Search for the cell housing the specified text and yield its [X, Y] center coordinate. 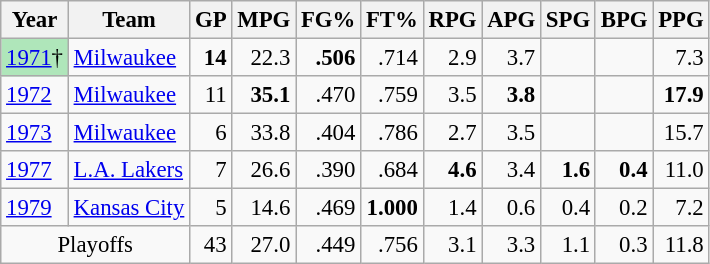
Team [128, 20]
1971† [35, 58]
5 [211, 208]
1.1 [568, 245]
3.4 [512, 170]
11.8 [681, 245]
0.3 [624, 245]
GP [211, 20]
15.7 [681, 133]
14 [211, 58]
1979 [35, 208]
.404 [328, 133]
1.6 [568, 170]
17.9 [681, 95]
0.2 [624, 208]
27.0 [264, 245]
14.6 [264, 208]
.714 [392, 58]
.756 [392, 245]
43 [211, 245]
SPG [568, 20]
11 [211, 95]
1972 [35, 95]
3.1 [452, 245]
1973 [35, 133]
1977 [35, 170]
7 [211, 170]
.506 [328, 58]
Year [35, 20]
BPG [624, 20]
.390 [328, 170]
33.8 [264, 133]
FG% [328, 20]
6 [211, 133]
.786 [392, 133]
0.6 [512, 208]
MPG [264, 20]
7.2 [681, 208]
.684 [392, 170]
1.000 [392, 208]
2.9 [452, 58]
L.A. Lakers [128, 170]
3.7 [512, 58]
26.6 [264, 170]
.469 [328, 208]
Kansas City [128, 208]
FT% [392, 20]
35.1 [264, 95]
PPG [681, 20]
APG [512, 20]
11.0 [681, 170]
4.6 [452, 170]
2.7 [452, 133]
7.3 [681, 58]
Playoffs [96, 245]
3.3 [512, 245]
.470 [328, 95]
3.8 [512, 95]
RPG [452, 20]
.449 [328, 245]
1.4 [452, 208]
.759 [392, 95]
22.3 [264, 58]
